Identify which cell holds the provided text, then report its [x, y] central coordinate. 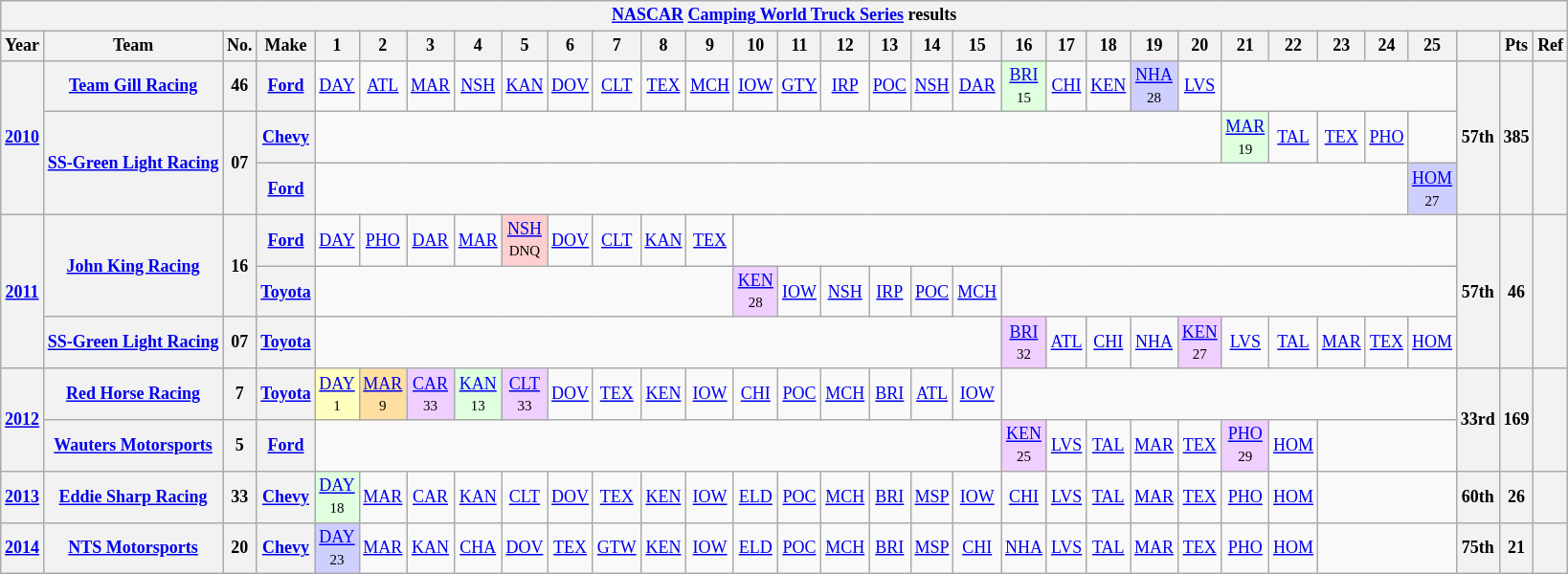
2 [383, 46]
23 [1341, 46]
CAR [431, 497]
2012 [23, 419]
Ref [1551, 46]
NSHDNQ [525, 240]
10 [755, 46]
19 [1154, 46]
KEN27 [1199, 342]
2013 [23, 497]
75th [1478, 548]
8 [663, 46]
BRI15 [1024, 86]
DAY1 [337, 394]
9 [710, 46]
Team [132, 46]
3 [431, 46]
17 [1066, 46]
26 [1516, 497]
NASCAR Camping World Truck Series results [785, 15]
PHO29 [1245, 446]
2011 [23, 291]
25 [1432, 46]
No. [239, 46]
33 [239, 497]
BRI32 [1024, 342]
13 [890, 46]
NTS Motorsports [132, 548]
2010 [23, 138]
KAN13 [478, 394]
18 [1109, 46]
169 [1516, 419]
GTY [799, 86]
Year [23, 46]
15 [977, 46]
DAY18 [337, 497]
DAY23 [337, 548]
KEN28 [755, 292]
1 [337, 46]
385 [1516, 138]
Pts [1516, 46]
22 [1294, 46]
CLT33 [525, 394]
4 [478, 46]
60th [1478, 497]
Team Gill Racing [132, 86]
MAR19 [1245, 138]
14 [932, 46]
MAR9 [383, 394]
CHA [478, 548]
2014 [23, 548]
Wauters Motorsports [132, 446]
GTW [616, 548]
6 [571, 46]
33rd [1478, 419]
11 [799, 46]
KEN25 [1024, 446]
Red Horse Racing [132, 394]
HOM27 [1432, 188]
12 [845, 46]
24 [1386, 46]
NHA28 [1154, 86]
CAR33 [431, 394]
John King Racing [132, 266]
Eddie Sharp Racing [132, 497]
Make [285, 46]
